Identify which cell holds the provided text, then report its [X, Y] central coordinate. 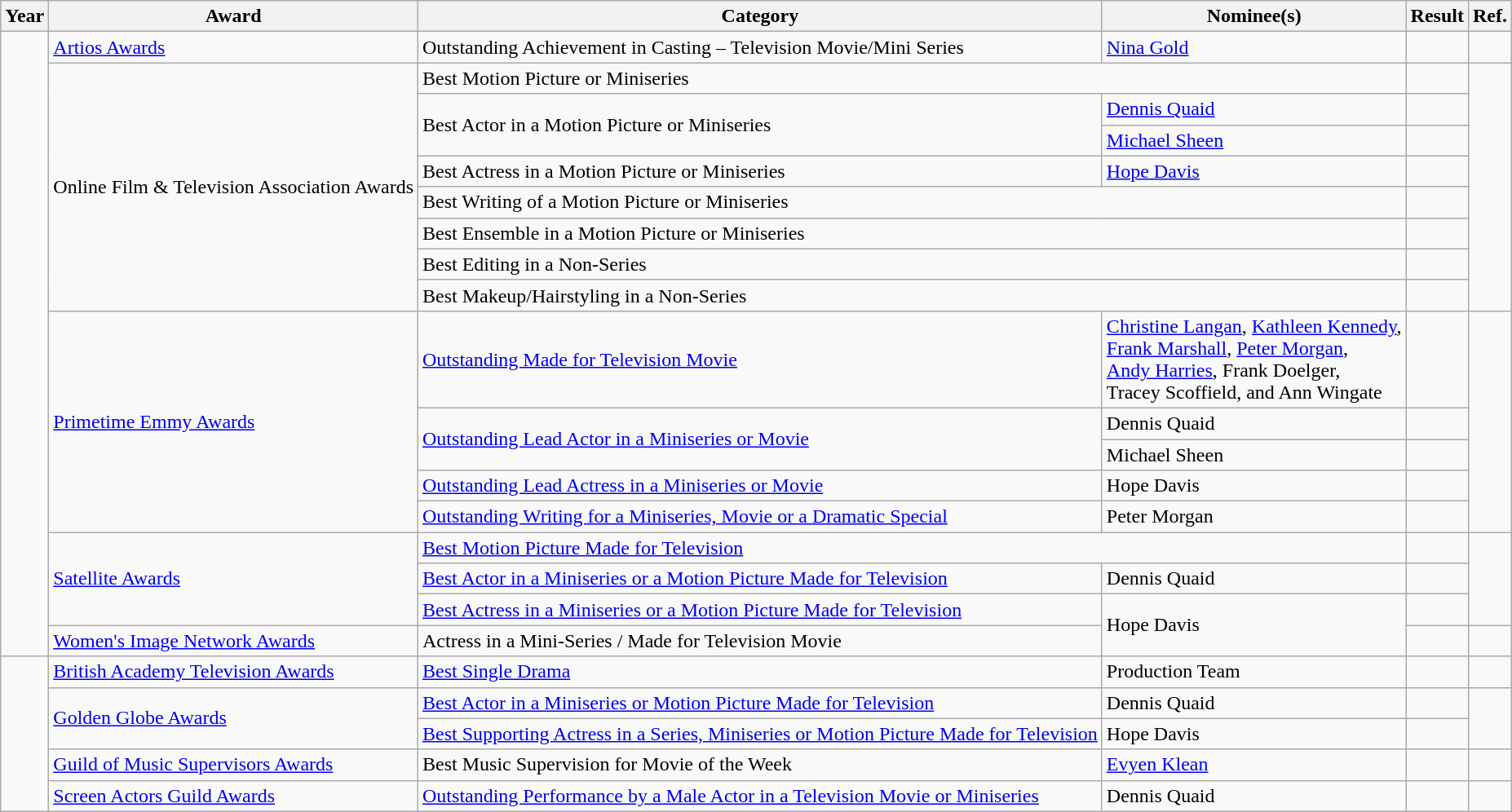
Best Motion Picture Made for Television [913, 548]
Outstanding Achievement in Casting – Television Movie/Mini Series [760, 47]
Best Actor in a Miniseries or Motion Picture Made for Television [760, 703]
Category [760, 16]
Artios Awards [233, 47]
Outstanding Made for Television Movie [760, 359]
Best Ensemble in a Motion Picture or Miniseries [913, 233]
Golden Globe Awards [233, 718]
Outstanding Lead Actress in a Miniseries or Movie [760, 486]
Satellite Awards [233, 579]
Outstanding Performance by a Male Actor in a Television Movie or Miniseries [760, 796]
Result [1437, 16]
Evyen Klean [1254, 765]
Nina Gold [1254, 47]
Outstanding Writing for a Miniseries, Movie or a Dramatic Special [760, 517]
Best Supporting Actress in a Series, Miniseries or Motion Picture Made for Television [760, 734]
Ref. [1489, 16]
Best Music Supervision for Movie of the Week [760, 765]
Production Team [1254, 672]
Year [24, 16]
Primetime Emmy Awards [233, 421]
Outstanding Lead Actor in a Miniseries or Movie [760, 439]
Best Editing in a Non-Series [913, 264]
Online Film & Television Association Awards [233, 187]
Best Actress in a Miniseries or a Motion Picture Made for Television [760, 610]
Best Actress in a Motion Picture or Miniseries [760, 171]
Best Actor in a Motion Picture or Miniseries [760, 125]
Best Motion Picture or Miniseries [913, 78]
Actress in a Mini-Series / Made for Television Movie [760, 641]
Christine Langan, Kathleen Kennedy, Frank Marshall, Peter Morgan, Andy Harries, Frank Doelger, Tracey Scoffield, and Ann Wingate [1254, 359]
Award [233, 16]
Guild of Music Supervisors Awards [233, 765]
Best Actor in a Miniseries or a Motion Picture Made for Television [760, 579]
British Academy Television Awards [233, 672]
Best Single Drama [760, 672]
Nominee(s) [1254, 16]
Best Writing of a Motion Picture or Miniseries [913, 202]
Women's Image Network Awards [233, 641]
Peter Morgan [1254, 517]
Best Makeup/Hairstyling in a Non-Series [913, 295]
Screen Actors Guild Awards [233, 796]
